Pinpoint the cell where the given text exists, returning its (x, y) midpoint coordinate. 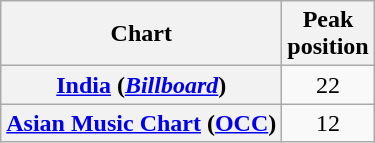
India (Billboard) (142, 85)
Peakposition (328, 34)
22 (328, 85)
Chart (142, 34)
Asian Music Chart (OCC) (142, 123)
12 (328, 123)
